For the text-containing cell, return its midpoint in (x, y) coordinate format. 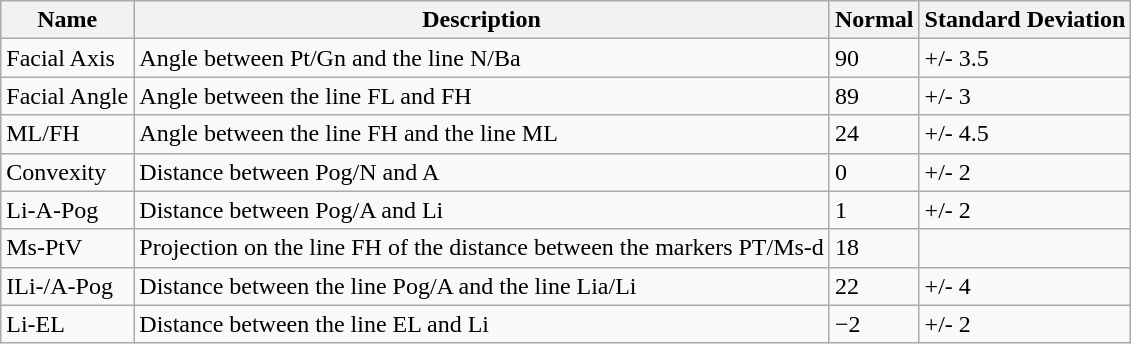
22 (874, 286)
Name (68, 20)
−2 (874, 324)
+/- 3.5 (1025, 58)
Convexity (68, 172)
Normal (874, 20)
Projection on the line FH of the distance between the markers PT/Ms-d (482, 248)
18 (874, 248)
Distance between Pog/A and Li (482, 210)
0 (874, 172)
1 (874, 210)
24 (874, 134)
ILi-/A-Pog (68, 286)
Angle between the line FH and the line ML (482, 134)
Angle between the line FL and FH (482, 96)
+/- 4 (1025, 286)
Facial Axis (68, 58)
90 (874, 58)
Distance between Pog/N and A (482, 172)
ML/FH (68, 134)
+/- 3 (1025, 96)
Facial Angle (68, 96)
Ms-PtV (68, 248)
89 (874, 96)
Angle between Pt/Gn and the line N/Ba (482, 58)
Distance between the line EL and Li (482, 324)
+/- 4.5 (1025, 134)
Li-A-Pog (68, 210)
Distance between the line Pog/A and the line Lia/Li (482, 286)
Li-EL (68, 324)
Standard Deviation (1025, 20)
Description (482, 20)
